Pinpoint the cell where the given text exists, returning its [x, y] midpoint coordinate. 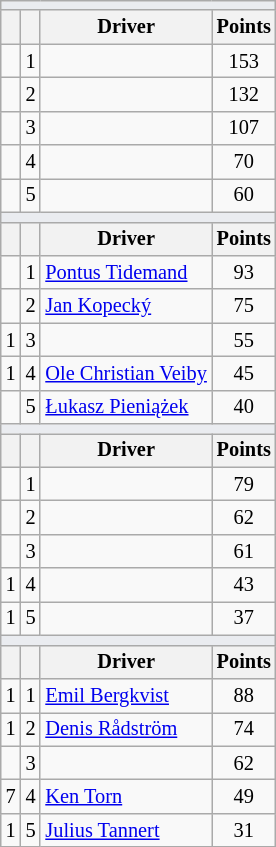
60 [244, 195]
Pontus Tidemand [126, 272]
75 [244, 306]
Denis Rådström [126, 729]
61 [244, 551]
74 [244, 729]
132 [244, 94]
79 [244, 484]
Julius Tannert [126, 830]
107 [244, 128]
40 [244, 407]
31 [244, 830]
Emil Bergkvist [126, 695]
45 [244, 373]
55 [244, 340]
Ole Christian Veiby [126, 373]
7 [11, 796]
153 [244, 61]
Ken Torn [126, 796]
37 [244, 618]
Jan Kopecký [126, 306]
Łukasz Pieniążek [126, 407]
49 [244, 796]
93 [244, 272]
88 [244, 695]
70 [244, 162]
43 [244, 585]
